Return [x, y] of the center of cell containing provided text 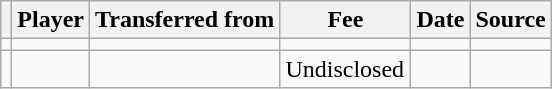
Fee [346, 20]
Undisclosed [346, 69]
Transferred from [185, 20]
Source [510, 20]
Player [51, 20]
Date [440, 20]
